Locate the cell with the specified text and output its (x, y) center coordinate. 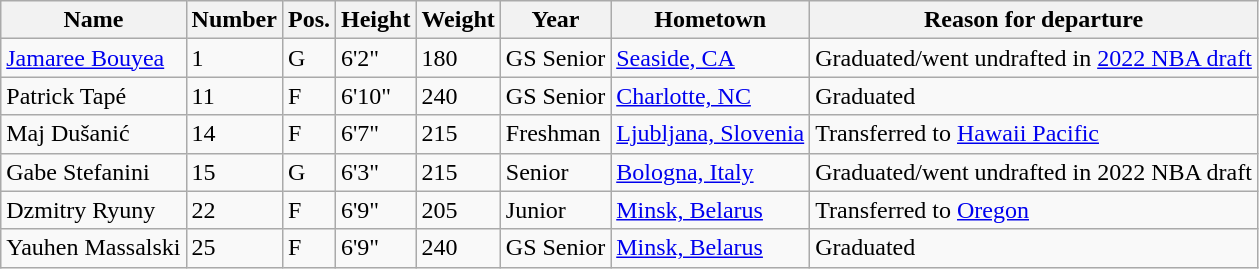
Seaside, CA (710, 58)
6'7" (376, 134)
14 (234, 134)
Patrick Tapé (94, 96)
6'3" (376, 172)
Year (555, 20)
Gabe Stefanini (94, 172)
Name (94, 20)
Transferred to Hawaii Pacific (1034, 134)
Number (234, 20)
Reason for departure (1034, 20)
Hometown (710, 20)
1 (234, 58)
6'10" (376, 96)
11 (234, 96)
Maj Dušanić (94, 134)
Transferred to Oregon (1034, 210)
22 (234, 210)
Bologna, Italy (710, 172)
Jamaree Bouyea (94, 58)
25 (234, 248)
Yauhen Massalski (94, 248)
205 (458, 210)
Ljubljana, Slovenia (710, 134)
Pos. (308, 20)
6'2" (376, 58)
Height (376, 20)
Charlotte, NC (710, 96)
Weight (458, 20)
180 (458, 58)
Dzmitry Ryuny (94, 210)
15 (234, 172)
Freshman (555, 134)
Senior (555, 172)
Junior (555, 210)
